Scan for the cell matching the given text and deliver its (x, y) coordinate at center. 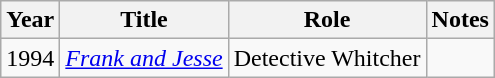
Frank and Jesse (144, 58)
Role (327, 20)
1994 (30, 58)
Title (144, 20)
Detective Whitcher (327, 58)
Year (30, 20)
Notes (460, 20)
